Capture the cell that displays the provided text and extract its [X, Y] central coordinate. 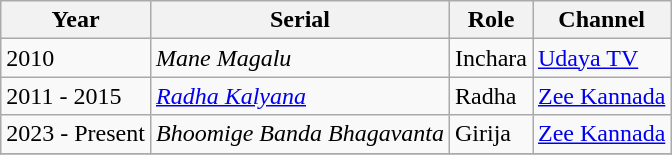
Bhoomige Banda Bhagavanta [300, 134]
Udaya TV [601, 58]
2011 - 2015 [76, 96]
2010 [76, 58]
Radha [490, 96]
Channel [601, 20]
Radha Kalyana [300, 96]
Girija [490, 134]
Serial [300, 20]
Year [76, 20]
Inchara [490, 58]
2023 - Present [76, 134]
Mane Magalu [300, 58]
Role [490, 20]
